Scan for the cell matching the given text and deliver its [X, Y] coordinate at center. 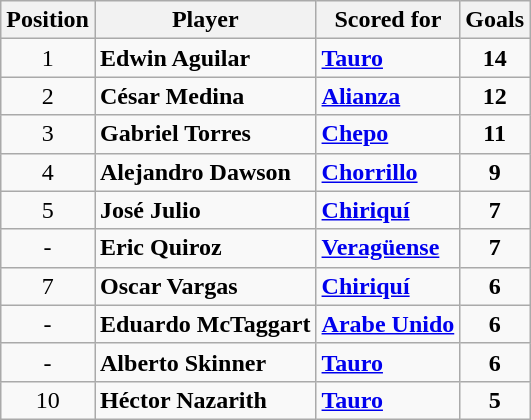
Chepo [388, 134]
3 [48, 134]
4 [48, 172]
Gabriel Torres [205, 134]
Alejandro Dawson [205, 172]
Arabe Unido [388, 324]
11 [495, 134]
Héctor Nazarith [205, 400]
Alberto Skinner [205, 362]
12 [495, 96]
César Medina [205, 96]
2 [48, 96]
1 [48, 58]
Alianza [388, 96]
Player [205, 20]
Scored for [388, 20]
Eduardo McTaggart [205, 324]
Veragüense [388, 248]
14 [495, 58]
Position [48, 20]
Eric Quiroz [205, 248]
Chorrillo [388, 172]
10 [48, 400]
Oscar Vargas [205, 286]
Goals [495, 20]
9 [495, 172]
Edwin Aguilar [205, 58]
José Julio [205, 210]
